Detect which cell encompasses the target text, then output its [X, Y] center coordinate. 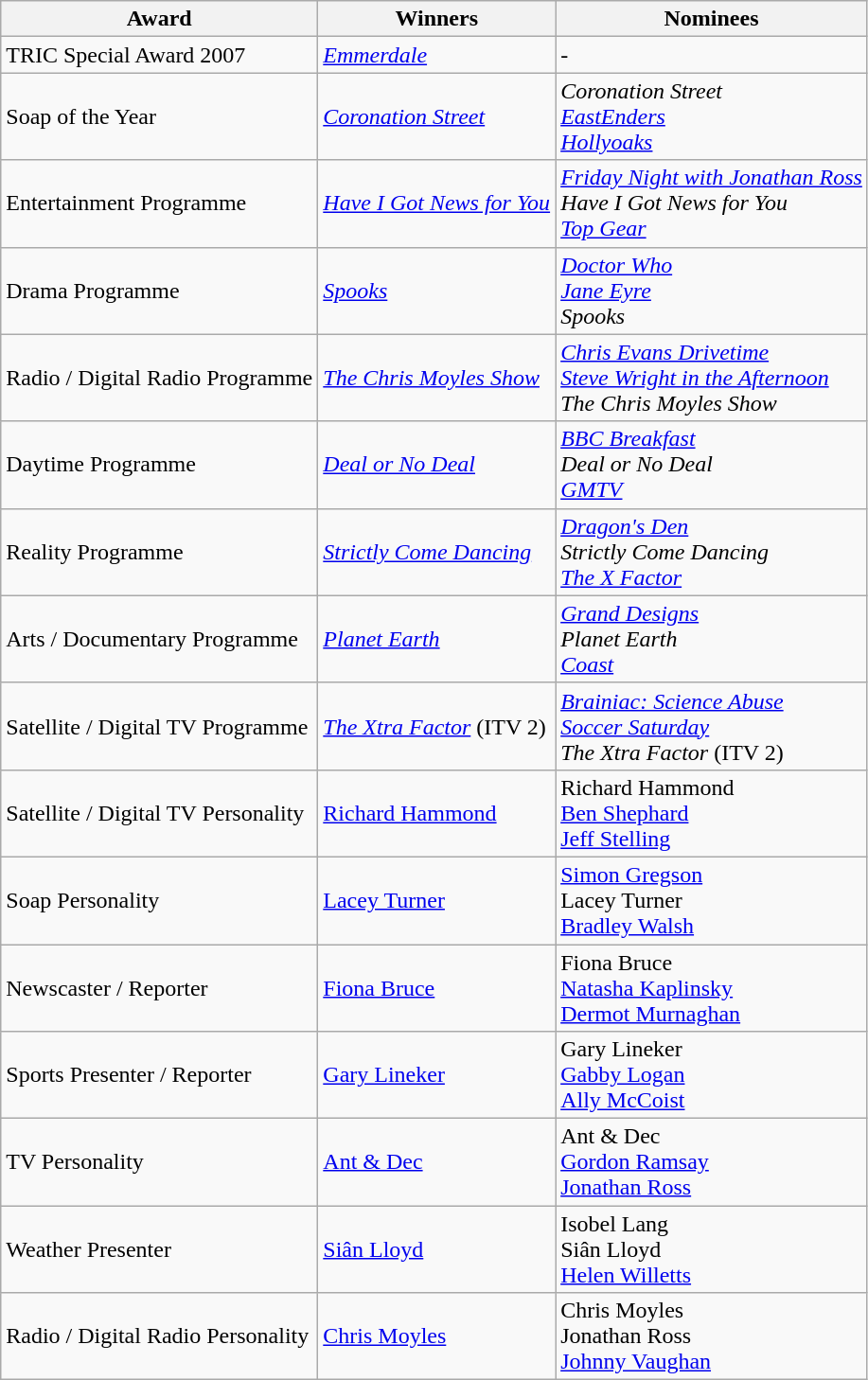
Newscaster / Reporter [159, 988]
Fiona Bruce Natasha Kaplinsky Dermot Murnaghan [712, 988]
Fiona Bruce [437, 988]
BBC Breakfast Deal or No Deal GMTV [712, 465]
Doctor Who Jane Eyre Spooks [712, 291]
Drama Programme [159, 291]
Simon Gregson Lacey Turner Bradley Walsh [712, 900]
Lacey Turner [437, 900]
Weather Presenter [159, 1249]
Radio / Digital Radio Personality [159, 1336]
Friday Night with Jonathan Ross Have I Got News for You Top Gear [712, 203]
Gary Lineker [437, 1075]
Ant & Dec [437, 1162]
Siân Lloyd [437, 1249]
Grand Designs Planet Earth Coast [712, 639]
Chris Evans Drivetime Steve Wright in the Afternoon The Chris Moyles Show [712, 378]
Have I Got News for You [437, 203]
Richard Hammond Ben Shephard Jeff Stelling [712, 813]
Planet Earth [437, 639]
Radio / Digital Radio Programme [159, 378]
Coronation Street EastEnders Hollyoaks [712, 116]
Emmerdale [437, 55]
The Chris Moyles Show [437, 378]
TV Personality [159, 1162]
Daytime Programme [159, 465]
Deal or No Deal [437, 465]
Nominees [712, 19]
- [712, 55]
Award [159, 19]
Richard Hammond [437, 813]
Winners [437, 19]
TRIC Special Award 2007 [159, 55]
Brainiac: Science Abuse Soccer Saturday The Xtra Factor (ITV 2) [712, 726]
Reality Programme [159, 552]
Ant & Dec Gordon Ramsay Jonathan Ross [712, 1162]
Satellite / Digital TV Programme [159, 726]
Coronation Street [437, 116]
Soap Personality [159, 900]
Strictly Come Dancing [437, 552]
Arts / Documentary Programme [159, 639]
Chris Moyles Jonathan Ross Johnny Vaughan [712, 1336]
Chris Moyles [437, 1336]
Isobel Lang Siân Lloyd Helen Willetts [712, 1249]
Sports Presenter / Reporter [159, 1075]
Soap of the Year [159, 116]
Dragon's Den Strictly Come Dancing The X Factor [712, 552]
Gary Lineker Gabby Logan Ally McCoist [712, 1075]
Satellite / Digital TV Personality [159, 813]
Spooks [437, 291]
The Xtra Factor (ITV 2) [437, 726]
Entertainment Programme [159, 203]
